Find where the given text appears and provide that cell's center as (x, y) coordinate. 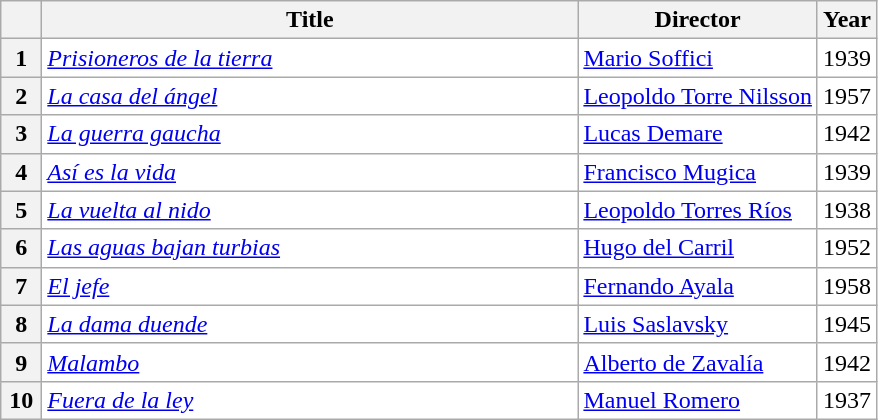
1952 (846, 248)
Fernando Ayala (698, 286)
Lucas Demare (698, 134)
3 (22, 134)
Malambo (310, 362)
Year (846, 20)
4 (22, 172)
Las aguas bajan turbias (310, 248)
1957 (846, 96)
La guerra gaucha (310, 134)
1 (22, 58)
1945 (846, 324)
10 (22, 400)
El jefe (310, 286)
2 (22, 96)
7 (22, 286)
Mario Soffici (698, 58)
Fuera de la ley (310, 400)
Así es la vida (310, 172)
La casa del ángel (310, 96)
Title (310, 20)
Hugo del Carril (698, 248)
La dama duende (310, 324)
Director (698, 20)
8 (22, 324)
La vuelta al nido (310, 210)
5 (22, 210)
Alberto de Zavalía (698, 362)
Leopoldo Torres Ríos (698, 210)
1958 (846, 286)
1938 (846, 210)
Leopoldo Torre Nilsson (698, 96)
9 (22, 362)
Francisco Mugica (698, 172)
1937 (846, 400)
6 (22, 248)
Prisioneros de la tierra (310, 58)
Luis Saslavsky (698, 324)
Manuel Romero (698, 400)
